Find where the given text appears and provide that cell's center as [X, Y] coordinate. 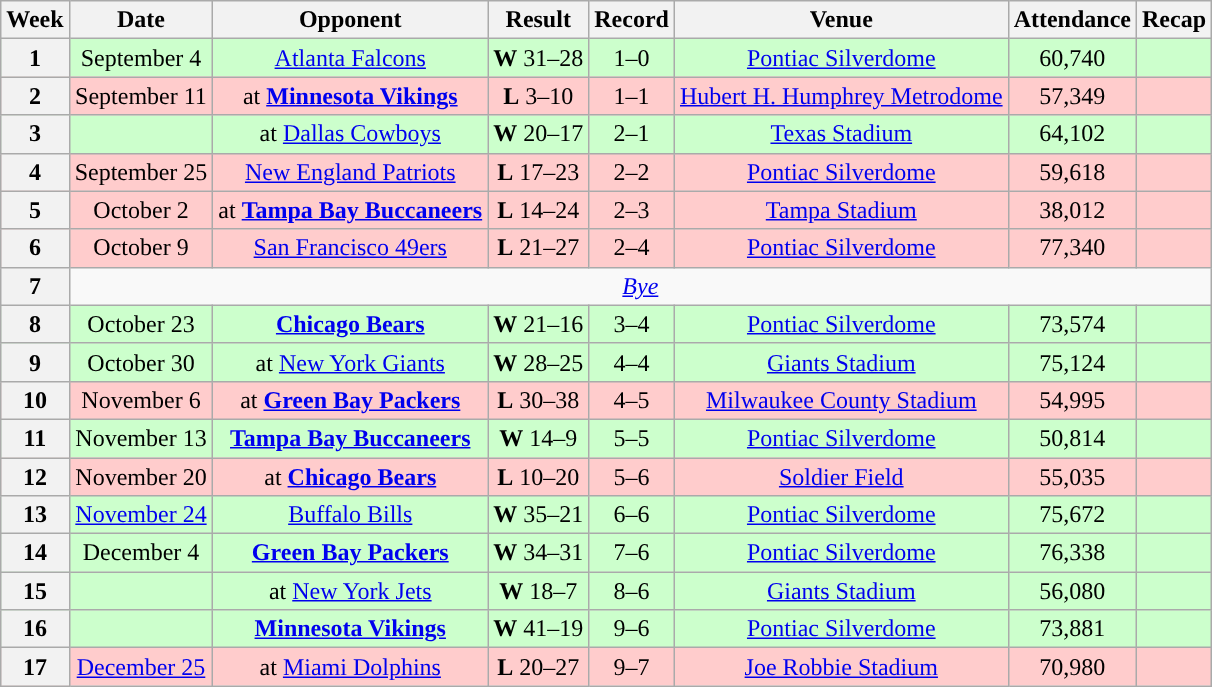
77,340 [1072, 248]
5–5 [632, 438]
8–6 [632, 591]
L 17–23 [538, 172]
70,980 [1072, 667]
at New York Giants [350, 362]
57,349 [1072, 96]
59,618 [1072, 172]
75,124 [1072, 362]
8 [35, 324]
W 35–21 [538, 515]
9 [35, 362]
L 20–27 [538, 667]
38,012 [1072, 210]
at Green Bay Packers [350, 400]
Atlanta Falcons [350, 58]
17 [35, 667]
September 11 [141, 96]
10 [35, 400]
2 [35, 96]
W 31–28 [538, 58]
5–6 [632, 477]
W 21–16 [538, 324]
October 9 [141, 248]
Milwaukee County Stadium [841, 400]
5 [35, 210]
11 [35, 438]
W 18–7 [538, 591]
Record [632, 20]
6 [35, 248]
Week [35, 20]
Green Bay Packers [350, 553]
November 6 [141, 400]
W 34–31 [538, 553]
November 20 [141, 477]
2–3 [632, 210]
76,338 [1072, 553]
at Dallas Cowboys [350, 134]
L 21–27 [538, 248]
4 [35, 172]
W 14–9 [538, 438]
L 10–20 [538, 477]
W 28–25 [538, 362]
56,080 [1072, 591]
Tampa Bay Buccaneers [350, 438]
at Tampa Bay Buccaneers [350, 210]
Minnesota Vikings [350, 629]
Recap [1174, 20]
at New York Jets [350, 591]
September 25 [141, 172]
1–0 [632, 58]
15 [35, 591]
Result [538, 20]
3–4 [632, 324]
64,102 [1072, 134]
at Chicago Bears [350, 477]
November 24 [141, 515]
December 25 [141, 667]
Venue [841, 20]
December 4 [141, 553]
13 [35, 515]
Attendance [1072, 20]
L 3–10 [538, 96]
2–4 [632, 248]
New England Patriots [350, 172]
73,881 [1072, 629]
Texas Stadium [841, 134]
W 20–17 [538, 134]
73,574 [1072, 324]
4–5 [632, 400]
9–6 [632, 629]
Buffalo Bills [350, 515]
1 [35, 58]
Bye [640, 286]
L 30–38 [538, 400]
October 23 [141, 324]
3 [35, 134]
60,740 [1072, 58]
6–6 [632, 515]
Hubert H. Humphrey Metrodome [841, 96]
55,035 [1072, 477]
50,814 [1072, 438]
12 [35, 477]
W 41–19 [538, 629]
14 [35, 553]
L 14–24 [538, 210]
Joe Robbie Stadium [841, 667]
75,672 [1072, 515]
at Minnesota Vikings [350, 96]
Chicago Bears [350, 324]
1–1 [632, 96]
September 4 [141, 58]
at Miami Dolphins [350, 667]
October 2 [141, 210]
Date [141, 20]
7 [35, 286]
Opponent [350, 20]
Tampa Stadium [841, 210]
16 [35, 629]
9–7 [632, 667]
Soldier Field [841, 477]
San Francisco 49ers [350, 248]
November 13 [141, 438]
2–2 [632, 172]
October 30 [141, 362]
4–4 [632, 362]
7–6 [632, 553]
54,995 [1072, 400]
2–1 [632, 134]
